Search for the cell housing the specified text and yield its (x, y) center coordinate. 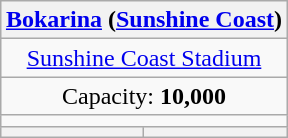
Capacity: 10,000 (144, 96)
Sunshine Coast Stadium (144, 58)
Bokarina (Sunshine Coast) (144, 20)
